Extract the (X, Y) coordinate from the center of the cell holding the provided text.  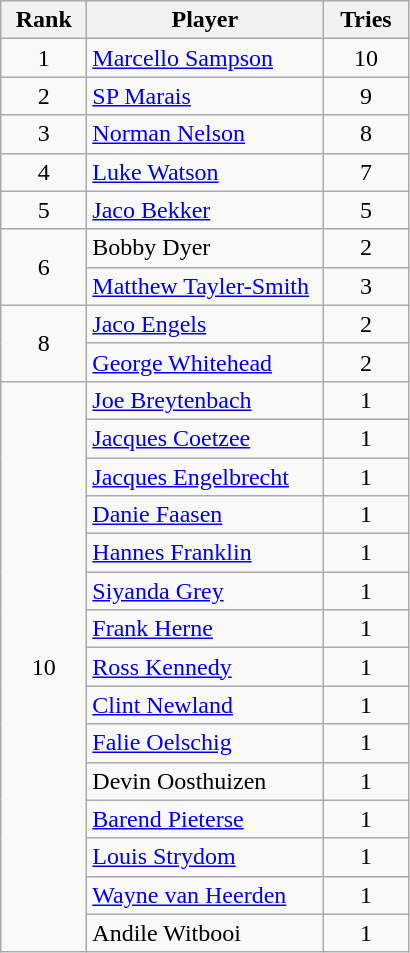
Frank Herne (205, 629)
Joe Breytenbach (205, 400)
Jacques Coetzee (205, 438)
Hannes Franklin (205, 553)
Andile Witbooi (205, 933)
George Whitehead (205, 362)
Devin Oosthuizen (205, 781)
Rank (44, 20)
Danie Faasen (205, 515)
9 (366, 96)
SP Marais (205, 96)
Ross Kennedy (205, 667)
4 (44, 172)
6 (44, 267)
Luke Watson (205, 172)
7 (366, 172)
Player (205, 20)
Jaco Bekker (205, 210)
Norman Nelson (205, 134)
Jaco Engels (205, 324)
Barend Pieterse (205, 819)
Jacques Engelbrecht (205, 477)
Marcello Sampson (205, 58)
Tries (366, 20)
Falie Oelschig (205, 743)
Bobby Dyer (205, 248)
Wayne van Heerden (205, 895)
Matthew Tayler-Smith (205, 286)
Louis Strydom (205, 857)
Siyanda Grey (205, 591)
Clint Newland (205, 705)
